Extract the (x, y) coordinate from the center of the cell holding the provided text.  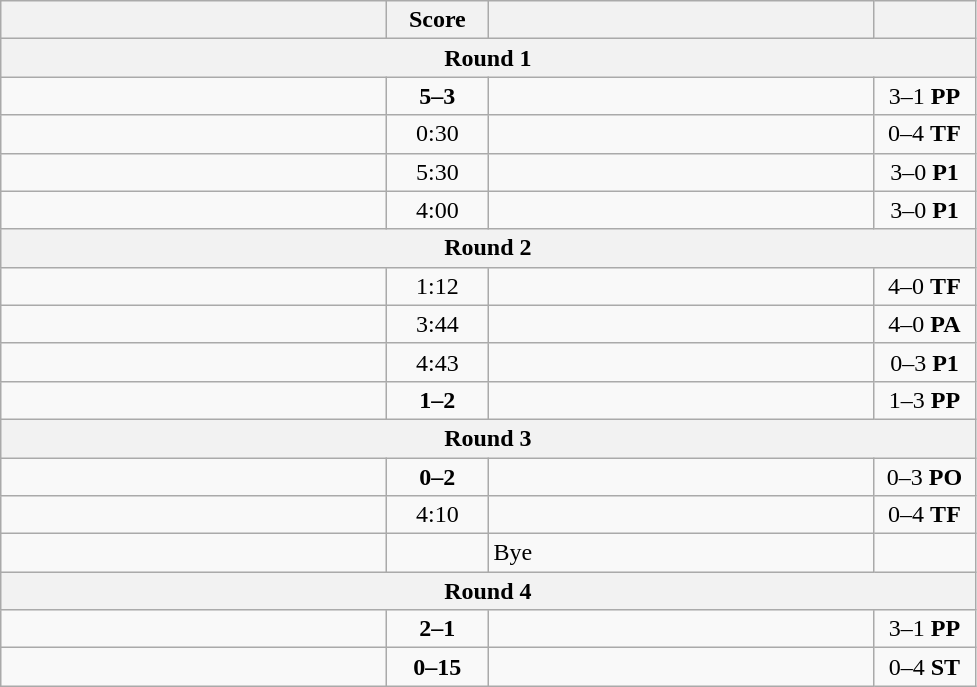
0–15 (438, 667)
5–3 (438, 96)
Round 1 (488, 58)
3:44 (438, 324)
0:30 (438, 134)
4:00 (438, 210)
0–3 P1 (924, 362)
1:12 (438, 286)
Round 4 (488, 591)
4–0 TF (924, 286)
1–2 (438, 400)
Bye (681, 553)
4–0 PA (924, 324)
5:30 (438, 172)
1–3 PP (924, 400)
4:10 (438, 515)
Score (438, 20)
Round 3 (488, 438)
Round 2 (488, 248)
0–3 PO (924, 477)
0–2 (438, 477)
0–4 ST (924, 667)
2–1 (438, 629)
4:43 (438, 362)
